Detect which cell encompasses the target text, then output its (X, Y) center coordinate. 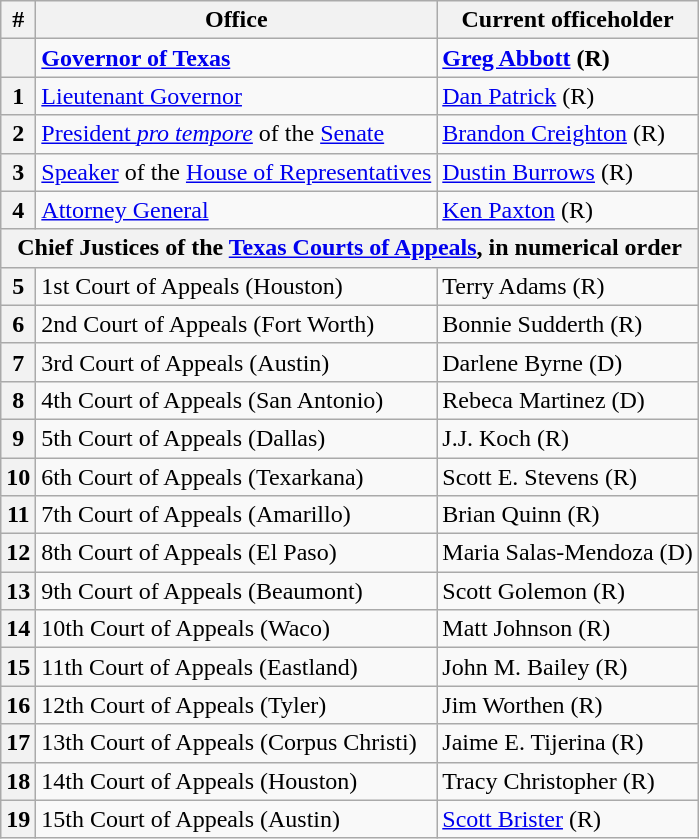
Dan Patrick (R) (568, 96)
3rd Court of Appeals (Austin) (236, 362)
Attorney General (236, 210)
Brandon Creighton (R) (568, 134)
Tracy Christopher (R) (568, 781)
Jim Worthen (R) (568, 705)
1st Court of Appeals (Houston) (236, 286)
# (18, 20)
President pro tempore of the Senate (236, 134)
17 (18, 743)
1 (18, 96)
11 (18, 515)
Rebeca Martinez (D) (568, 400)
Greg Abbott (R) (568, 58)
Chief Justices of the Texas Courts of Appeals, in numerical order (350, 248)
Scott E. Stevens (R) (568, 477)
10th Court of Appeals (Waco) (236, 629)
J.J. Koch (R) (568, 438)
12th Court of Appeals (Tyler) (236, 705)
Speaker of the House of Representatives (236, 172)
18 (18, 781)
6 (18, 324)
Scott Brister (R) (568, 819)
Jaime E. Tijerina (R) (568, 743)
3 (18, 172)
Scott Golemon (R) (568, 591)
14th Court of Appeals (Houston) (236, 781)
Matt Johnson (R) (568, 629)
11th Court of Appeals (Eastland) (236, 667)
Bonnie Sudderth (R) (568, 324)
5th Court of Appeals (Dallas) (236, 438)
9th Court of Appeals (Beaumont) (236, 591)
2nd Court of Appeals (Fort Worth) (236, 324)
Lieutenant Governor (236, 96)
7th Court of Appeals (Amarillo) (236, 515)
7 (18, 362)
John M. Bailey (R) (568, 667)
6th Court of Appeals (Texarkana) (236, 477)
Dustin Burrows (R) (568, 172)
14 (18, 629)
4 (18, 210)
Current officeholder (568, 20)
8 (18, 400)
13 (18, 591)
Maria Salas-Mendoza (D) (568, 553)
12 (18, 553)
16 (18, 705)
8th Court of Appeals (El Paso) (236, 553)
Ken Paxton (R) (568, 210)
9 (18, 438)
Governor of Texas (236, 58)
Brian Quinn (R) (568, 515)
2 (18, 134)
19 (18, 819)
13th Court of Appeals (Corpus Christi) (236, 743)
4th Court of Appeals (San Antonio) (236, 400)
Office (236, 20)
15 (18, 667)
Terry Adams (R) (568, 286)
10 (18, 477)
Darlene Byrne (D) (568, 362)
15th Court of Appeals (Austin) (236, 819)
5 (18, 286)
